Return [X, Y] of the center of cell containing provided text 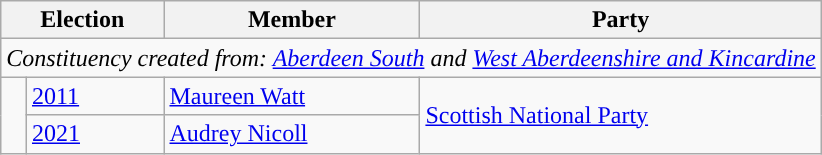
2011 [95, 96]
Election [82, 20]
2021 [95, 134]
Maureen Watt [292, 96]
Member [292, 20]
Constituency created from: Aberdeen South and West Aberdeenshire and Kincardine [411, 58]
Scottish National Party [620, 115]
Party [620, 20]
Audrey Nicoll [292, 134]
